Return (x, y) of the center of cell containing provided text 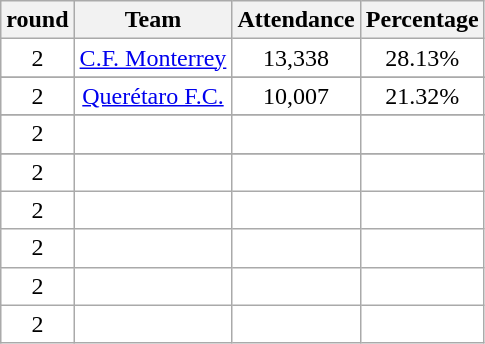
C.F. Monterrey (153, 58)
Attendance (296, 20)
Querétaro F.C. (153, 96)
Percentage (422, 20)
Team (153, 20)
21.32% (422, 96)
28.13% (422, 58)
13,338 (296, 58)
round (38, 20)
10,007 (296, 96)
